Detect which cell encompasses the target text, then output its (X, Y) center coordinate. 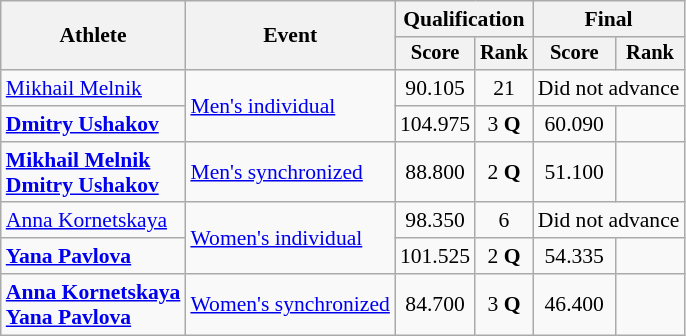
Men's individual (290, 106)
98.350 (435, 221)
104.975 (435, 124)
Final (609, 19)
Women's individual (290, 238)
51.100 (574, 172)
46.400 (574, 304)
Women's synchronized (290, 304)
Qualification (464, 19)
Anna KornetskayaYana Pavlova (94, 304)
Men's synchronized (290, 172)
Event (290, 36)
Athlete (94, 36)
Dmitry Ushakov (94, 124)
101.525 (435, 256)
88.800 (435, 172)
21 (504, 88)
Anna Kornetskaya (94, 221)
6 (504, 221)
Mikhail MelnikDmitry Ushakov (94, 172)
90.105 (435, 88)
Yana Pavlova (94, 256)
60.090 (574, 124)
Mikhail Melnik (94, 88)
54.335 (574, 256)
84.700 (435, 304)
